Scan for the cell matching the given text and deliver its (x, y) coordinate at center. 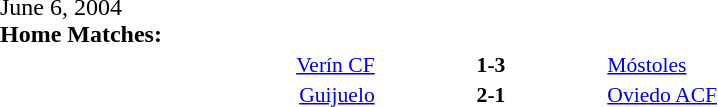
1-3 (492, 64)
